Find where the given text appears and provide that cell's center as [x, y] coordinate. 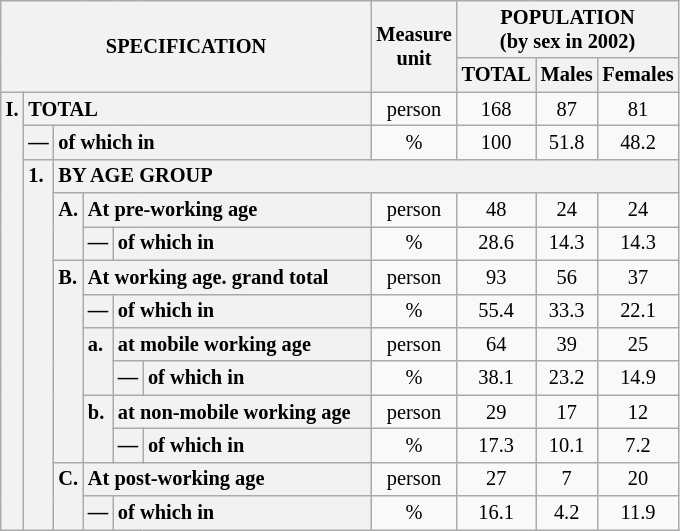
I. [12, 311]
100 [496, 142]
C. [68, 496]
at non-mobile working age [242, 412]
39 [567, 344]
Measure unit [414, 46]
At working age. grand total [227, 277]
B. [68, 361]
55.4 [496, 311]
64 [496, 344]
a. [98, 360]
1. [38, 344]
51.8 [567, 142]
37 [638, 277]
29 [496, 412]
At post-working age [227, 479]
A. [68, 226]
38.1 [496, 378]
SPECIFICATION [186, 46]
87 [567, 109]
12 [638, 412]
28.6 [496, 243]
25 [638, 344]
168 [496, 109]
Females [638, 75]
48 [496, 210]
4.2 [567, 513]
10.1 [567, 445]
17.3 [496, 445]
17 [567, 412]
33.3 [567, 311]
7 [567, 479]
93 [496, 277]
20 [638, 479]
BY AGE GROUP [366, 176]
14.9 [638, 378]
81 [638, 109]
b. [98, 428]
56 [567, 277]
11.9 [638, 513]
23.2 [567, 378]
at mobile working age [242, 344]
27 [496, 479]
Males [567, 75]
POPULATION (by sex in 2002) [568, 29]
22.1 [638, 311]
At pre-working age [227, 210]
7.2 [638, 445]
16.1 [496, 513]
48.2 [638, 142]
